Extract the (x, y) coordinate from the center of the cell holding the provided text.  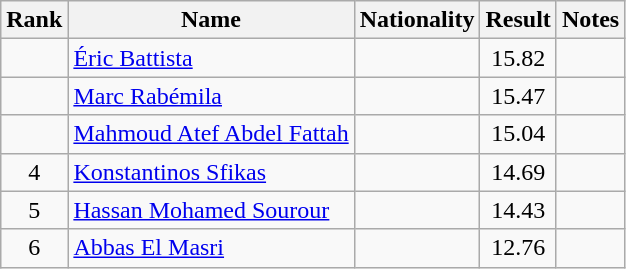
5 (34, 210)
12.76 (518, 248)
15.82 (518, 58)
15.47 (518, 96)
4 (34, 172)
Rank (34, 20)
14.69 (518, 172)
Éric Battista (211, 58)
Name (211, 20)
Konstantinos Sfikas (211, 172)
Nationality (417, 20)
Marc Rabémila (211, 96)
Notes (590, 20)
Abbas El Masri (211, 248)
Result (518, 20)
14.43 (518, 210)
Mahmoud Atef Abdel Fattah (211, 134)
Hassan Mohamed Sourour (211, 210)
15.04 (518, 134)
6 (34, 248)
